From the cell containing the given text, extract its center point as (X, Y) coordinate. 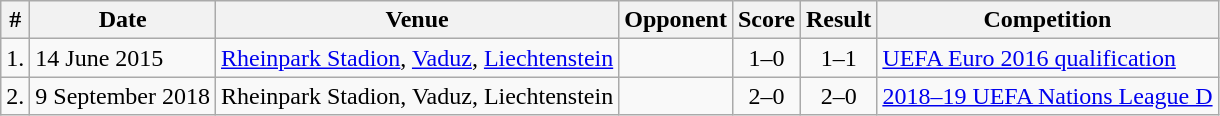
1–0 (766, 58)
# (16, 20)
Result (838, 20)
Competition (1048, 20)
2018–19 UEFA Nations League D (1048, 96)
Venue (418, 20)
2. (16, 96)
Date (123, 20)
9 September 2018 (123, 96)
1. (16, 58)
Opponent (676, 20)
UEFA Euro 2016 qualification (1048, 58)
Score (766, 20)
1–1 (838, 58)
14 June 2015 (123, 58)
